Capture the cell that displays the provided text and extract its [X, Y] central coordinate. 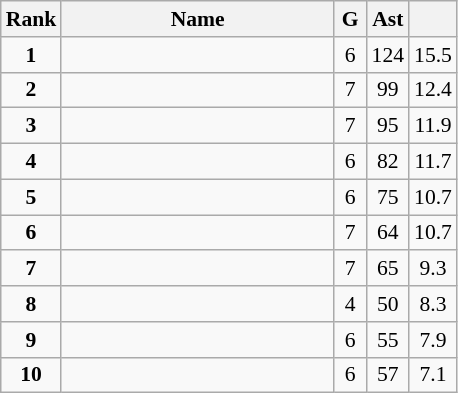
50 [388, 304]
7.1 [433, 375]
124 [388, 55]
82 [388, 162]
9 [32, 340]
95 [388, 126]
11.7 [433, 162]
1 [32, 55]
5 [32, 197]
10 [32, 375]
8 [32, 304]
55 [388, 340]
15.5 [433, 55]
75 [388, 197]
64 [388, 233]
G [350, 19]
Ast [388, 19]
Name [198, 19]
99 [388, 90]
7.9 [433, 340]
9.3 [433, 269]
8.3 [433, 304]
2 [32, 90]
11.9 [433, 126]
3 [32, 126]
Rank [32, 19]
12.4 [433, 90]
65 [388, 269]
57 [388, 375]
